Search for the cell housing the specified text and yield its (x, y) center coordinate. 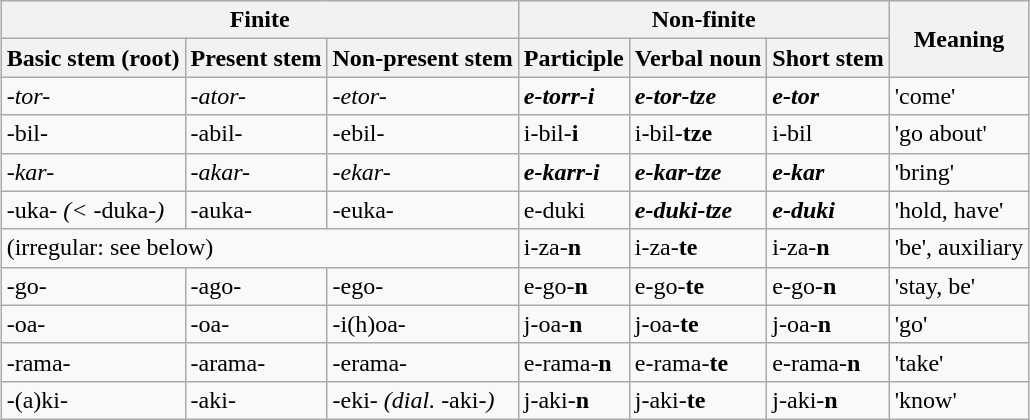
Present stem (256, 58)
'come' (959, 96)
-etor- (422, 96)
'go' (959, 324)
i-bil-tze (698, 134)
-ator- (256, 96)
e-rama-te (698, 362)
-bil- (93, 134)
-i(h)oa- (422, 324)
-rama- (93, 362)
'know' (959, 400)
i-bil-i (574, 134)
i-bil (828, 134)
Basic stem (root) (93, 58)
'hold, have' (959, 210)
-aki- (256, 400)
Verbal noun (698, 58)
-arama- (256, 362)
j-aki-te (698, 400)
-(a)ki- (93, 400)
e-tor (828, 96)
-uka- (< -duka-) (93, 210)
e-kar-tze (698, 172)
-abil- (256, 134)
-euka- (422, 210)
i-za-te (698, 248)
(irregular: see below) (260, 248)
e-go-te (698, 286)
-tor- (93, 96)
'stay, be' (959, 286)
e-karr-i (574, 172)
-ekar- (422, 172)
Finite (260, 20)
e-torr-i (574, 96)
-go- (93, 286)
-auka- (256, 210)
-ego- (422, 286)
-ago- (256, 286)
e-kar (828, 172)
-ebil- (422, 134)
Participle (574, 58)
'bring' (959, 172)
Meaning (959, 39)
Short stem (828, 58)
-eki- (dial. -aki-) (422, 400)
-akar- (256, 172)
e-tor-tze (698, 96)
Non-finite (704, 20)
j-oa-te (698, 324)
'be', auxiliary (959, 248)
'take' (959, 362)
-kar- (93, 172)
'go about' (959, 134)
e-duki-tze (698, 210)
Non-present stem (422, 58)
-erama- (422, 362)
